Capture the cell that displays the provided text and extract its [X, Y] central coordinate. 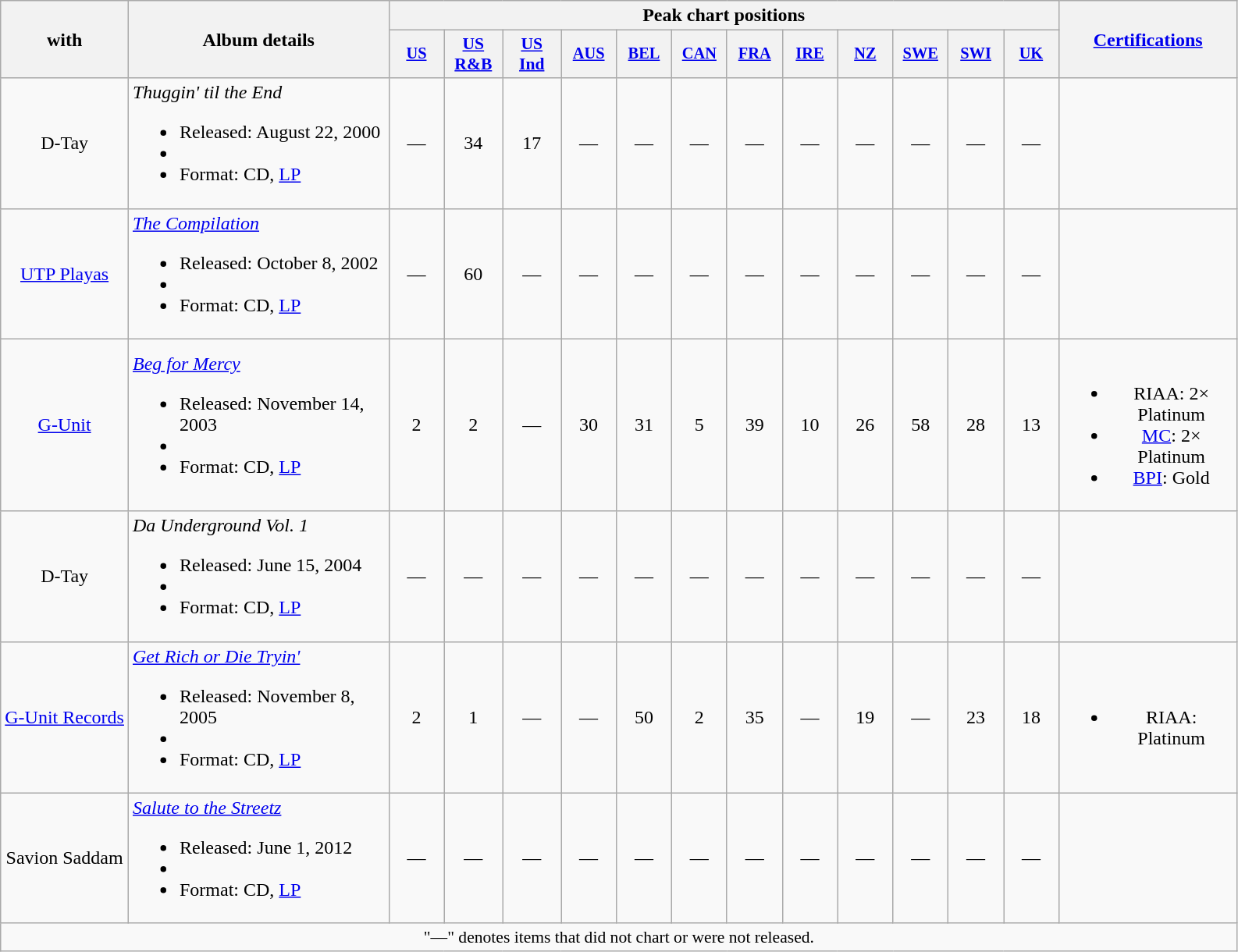
CAN [699, 55]
35 [754, 717]
26 [865, 424]
US [417, 55]
18 [1032, 717]
Certifications [1147, 39]
17 [532, 144]
US Ind [532, 55]
NZ [865, 55]
G-Unit [65, 424]
30 [589, 424]
G-Unit Records [65, 717]
Salute to the StreetzReleased: June 1, 2012Format: CD, LP [258, 858]
50 [645, 717]
FRA [754, 55]
19 [865, 717]
28 [976, 424]
1 [473, 717]
with [65, 39]
Thuggin' til the EndReleased: August 22, 2000Format: CD, LP [258, 144]
The CompilationReleased: October 8, 2002Format: CD, LP [258, 273]
Peak chart positions [724, 16]
UK [1032, 55]
AUS [589, 55]
Beg for MercyReleased: November 14, 2003Format: CD, LP [258, 424]
5 [699, 424]
34 [473, 144]
58 [921, 424]
60 [473, 273]
Savion Saddam [65, 858]
Get Rich or Die Tryin'Released: November 8, 2005Format: CD, LP [258, 717]
SWI [976, 55]
IRE [810, 55]
UTP Playas [65, 273]
13 [1032, 424]
SWE [921, 55]
31 [645, 424]
RIAA: Platinum [1147, 717]
Album details [258, 39]
RIAA: 2× PlatinumMC: 2× PlatinumBPI: Gold [1147, 424]
"—" denotes items that did not chart or were not released. [619, 937]
23 [976, 717]
BEL [645, 55]
USR&B [473, 55]
10 [810, 424]
39 [754, 424]
Da Underground Vol. 1Released: June 15, 2004Format: CD, LP [258, 576]
